Output the [X, Y] coordinate of the center of the cell containing the given text.  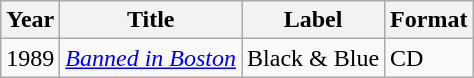
1989 [30, 58]
Year [30, 20]
Title [151, 20]
Label [314, 20]
Format [429, 20]
Black & Blue [314, 58]
CD [429, 58]
Banned in Boston [151, 58]
